Detect which cell encompasses the target text, then output its (x, y) center coordinate. 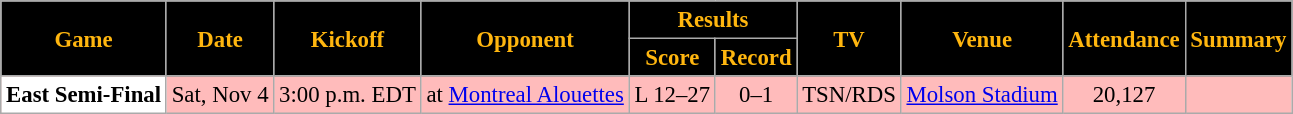
East Semi-Final (84, 95)
3:00 p.m. EDT (348, 95)
Molson Stadium (982, 95)
at Montreal Alouettes (525, 95)
Opponent (525, 38)
Attendance (1124, 38)
Record (756, 58)
TSN/RDS (849, 95)
Kickoff (348, 38)
Game (84, 38)
Sat, Nov 4 (220, 95)
TV (849, 38)
20,127 (1124, 95)
Date (220, 38)
L 12–27 (672, 95)
Score (672, 58)
0–1 (756, 95)
Venue (982, 38)
Results (713, 20)
Summary (1238, 38)
